From the cell containing the given text, extract its center point as (x, y) coordinate. 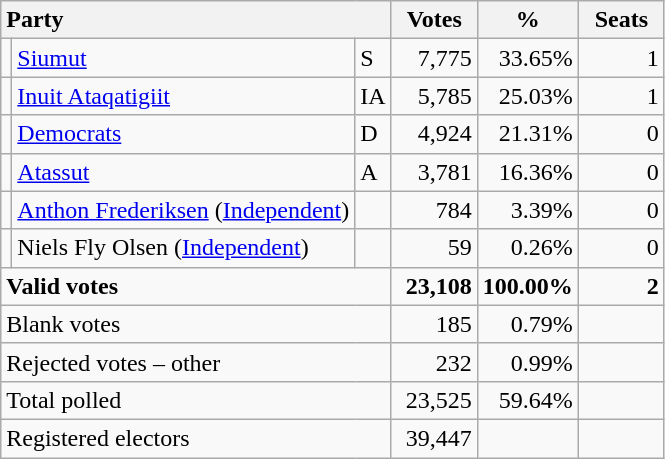
3,781 (434, 172)
Seats (621, 20)
IA (373, 96)
Registered electors (196, 438)
0.99% (528, 362)
Niels Fly Olsen (Independent) (184, 248)
Inuit Ataqatigiit (184, 96)
0.26% (528, 248)
39,447 (434, 438)
Valid votes (196, 286)
Votes (434, 20)
A (373, 172)
% (528, 20)
23,525 (434, 400)
232 (434, 362)
Atassut (184, 172)
21.31% (528, 134)
0.79% (528, 324)
59.64% (528, 400)
59 (434, 248)
3.39% (528, 210)
Anthon Frederiksen (Independent) (184, 210)
D (373, 134)
16.36% (528, 172)
Total polled (196, 400)
Rejected votes – other (196, 362)
100.00% (528, 286)
7,775 (434, 58)
5,785 (434, 96)
S (373, 58)
Party (196, 20)
2 (621, 286)
Democrats (184, 134)
Siumut (184, 58)
784 (434, 210)
33.65% (528, 58)
23,108 (434, 286)
25.03% (528, 96)
185 (434, 324)
Blank votes (196, 324)
4,924 (434, 134)
